Determine the (X, Y) coordinate at the center of the cell enclosing the given text.  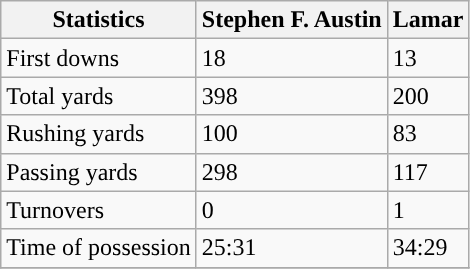
0 (292, 210)
100 (292, 134)
298 (292, 172)
1 (428, 210)
13 (428, 58)
34:29 (428, 248)
Statistics (99, 20)
117 (428, 172)
398 (292, 96)
First downs (99, 58)
Rushing yards (99, 134)
25:31 (292, 248)
200 (428, 96)
Turnovers (99, 210)
Lamar (428, 20)
Passing yards (99, 172)
18 (292, 58)
Total yards (99, 96)
83 (428, 134)
Stephen F. Austin (292, 20)
Time of possession (99, 248)
